From the cell containing the given text, extract its center point as (X, Y) coordinate. 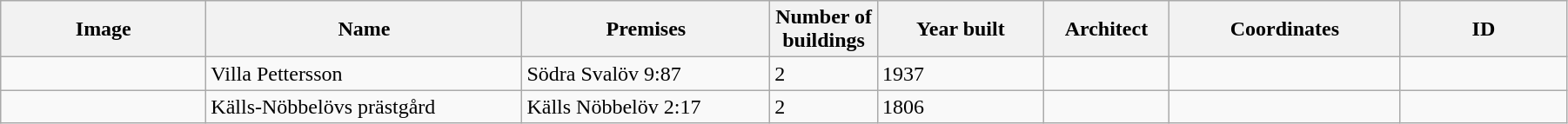
Year built (961, 29)
Södra Svalöv 9:87 (646, 74)
Villa Pettersson (364, 74)
Premises (646, 29)
Architect (1106, 29)
Coordinates (1284, 29)
Källs-Nöbbelövs prästgård (364, 107)
ID (1483, 29)
1937 (961, 74)
1806 (961, 107)
Källs Nöbbelöv 2:17 (646, 107)
Number ofbuildings (824, 29)
Name (364, 29)
Image (104, 29)
